Identify which cell holds the provided text, then report its (X, Y) central coordinate. 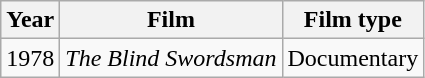
Documentary (353, 58)
Year (30, 20)
Film (171, 20)
Film type (353, 20)
The Blind Swordsman (171, 58)
1978 (30, 58)
